Provide the (x, y) coordinate of the cell's center where the given text is located.  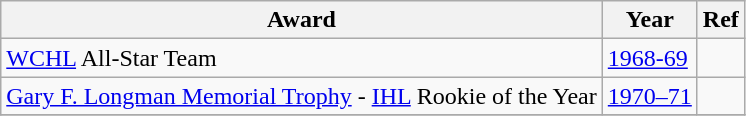
Ref (720, 20)
Gary F. Longman Memorial Trophy - IHL Rookie of the Year (302, 96)
Award (302, 20)
1970–71 (650, 96)
Year (650, 20)
1968-69 (650, 58)
WCHL All-Star Team (302, 58)
